Locate the cell with the specified text and output its (X, Y) center coordinate. 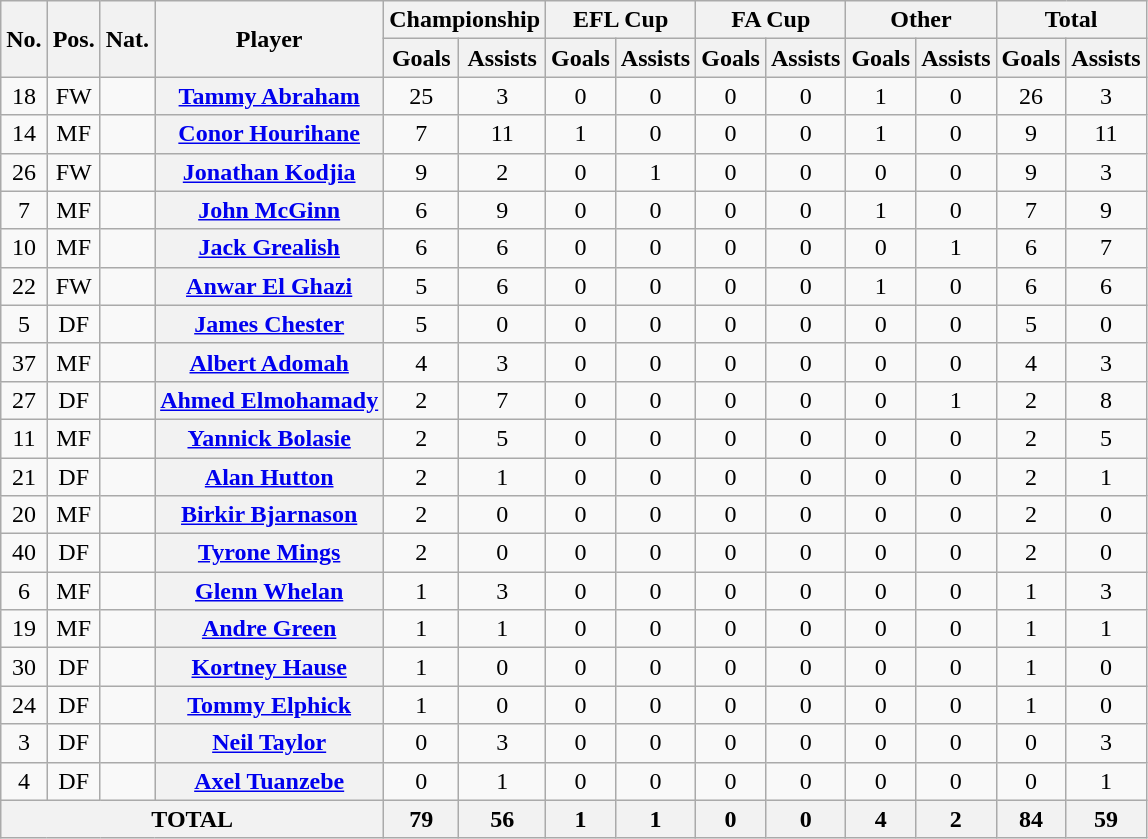
40 (24, 553)
Pos. (74, 39)
Championship (465, 20)
Andre Green (270, 629)
56 (502, 819)
18 (24, 96)
Total (1071, 20)
25 (422, 96)
Kortney Hause (270, 667)
Tammy Abraham (270, 96)
21 (24, 477)
Conor Hourihane (270, 134)
79 (422, 819)
27 (24, 400)
59 (1106, 819)
Glenn Whelan (270, 591)
James Chester (270, 324)
Tyrone Mings (270, 553)
Jonathan Kodjia (270, 172)
20 (24, 515)
Neil Taylor (270, 743)
19 (24, 629)
Tommy Elphick (270, 705)
10 (24, 248)
30 (24, 667)
Jack Grealish (270, 248)
Nat. (127, 39)
Axel Tuanzebe (270, 781)
Other (921, 20)
Yannick Bolasie (270, 438)
Anwar El Ghazi (270, 286)
84 (1031, 819)
EFL Cup (621, 20)
Player (270, 39)
22 (24, 286)
37 (24, 362)
TOTAL (192, 819)
No. (24, 39)
Ahmed Elmohamady (270, 400)
Alan Hutton (270, 477)
14 (24, 134)
FA Cup (771, 20)
Birkir Bjarnason (270, 515)
John McGinn (270, 210)
8 (1106, 400)
24 (24, 705)
Albert Adomah (270, 362)
